Search for the cell housing the specified text and yield its [x, y] center coordinate. 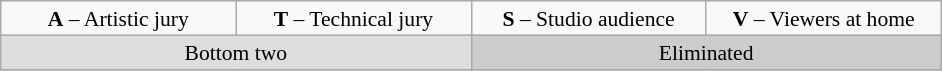
T – Technical jury [354, 18]
S – Studio audience [588, 18]
Bottom two [236, 52]
V – Viewers at home [824, 18]
Eliminated [706, 52]
A – Artistic jury [118, 18]
